Pinpoint the cell where the given text exists, returning its (x, y) midpoint coordinate. 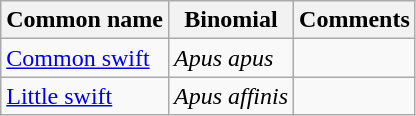
Apus affinis (230, 96)
Apus apus (230, 58)
Common swift (85, 58)
Binomial (230, 20)
Comments (355, 20)
Common name (85, 20)
Little swift (85, 96)
